Determine the (X, Y) coordinate at the center of the cell enclosing the given text.  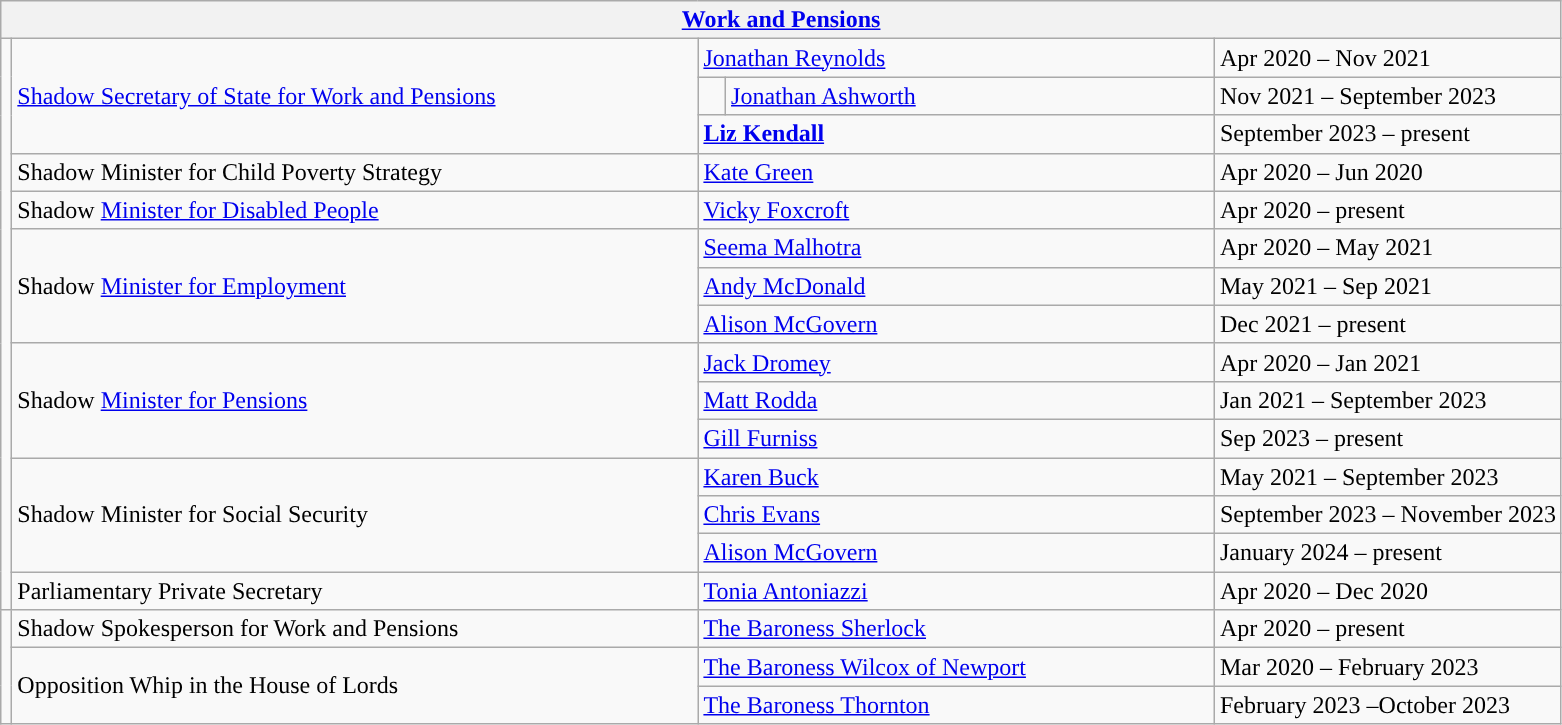
Opposition Whip in the House of Lords (355, 686)
Shadow Spokesperson for Work and Pensions (355, 629)
Tonia Antoniazzi (956, 591)
February 2023 –October 2023 (1388, 705)
Apr 2020 – Nov 2021 (1388, 58)
May 2021 – Sep 2021 (1388, 286)
Work and Pensions (782, 20)
Shadow Minister for Social Security (355, 515)
Karen Buck (956, 477)
Jonathan Reynolds (956, 58)
Matt Rodda (956, 400)
Apr 2020 – Jun 2020 (1388, 172)
Dec 2021 – present (1388, 324)
September 2023 – November 2023 (1388, 515)
Vicky Foxcroft (956, 210)
Shadow Minister for Disabled People (355, 210)
May 2021 – September 2023 (1388, 477)
Jonathan Ashworth (970, 96)
January 2024 – present (1388, 553)
Shadow Minister for Child Poverty Strategy (355, 172)
Apr 2020 – Jan 2021 (1388, 362)
September 2023 – present (1388, 134)
Shadow Minister for Employment (355, 286)
Shadow Minister for Pensions (355, 400)
Mar 2020 – February 2023 (1388, 667)
Seema Malhotra (956, 248)
Nov 2021 – September 2023 (1388, 96)
Gill Furniss (956, 438)
Andy McDonald (956, 286)
Jack Dromey (956, 362)
Liz Kendall (956, 134)
Shadow Secretary of State for Work and Pensions (355, 96)
The Baroness Thornton (956, 705)
The Baroness Wilcox of Newport (956, 667)
Kate Green (956, 172)
Apr 2020 – Dec 2020 (1388, 591)
Jan 2021 – September 2023 (1388, 400)
Apr 2020 – May 2021 (1388, 248)
The Baroness Sherlock (956, 629)
Sep 2023 – present (1388, 438)
Parliamentary Private Secretary (355, 591)
Chris Evans (956, 515)
